Determine the (X, Y) coordinate at the center of the cell enclosing the given text.  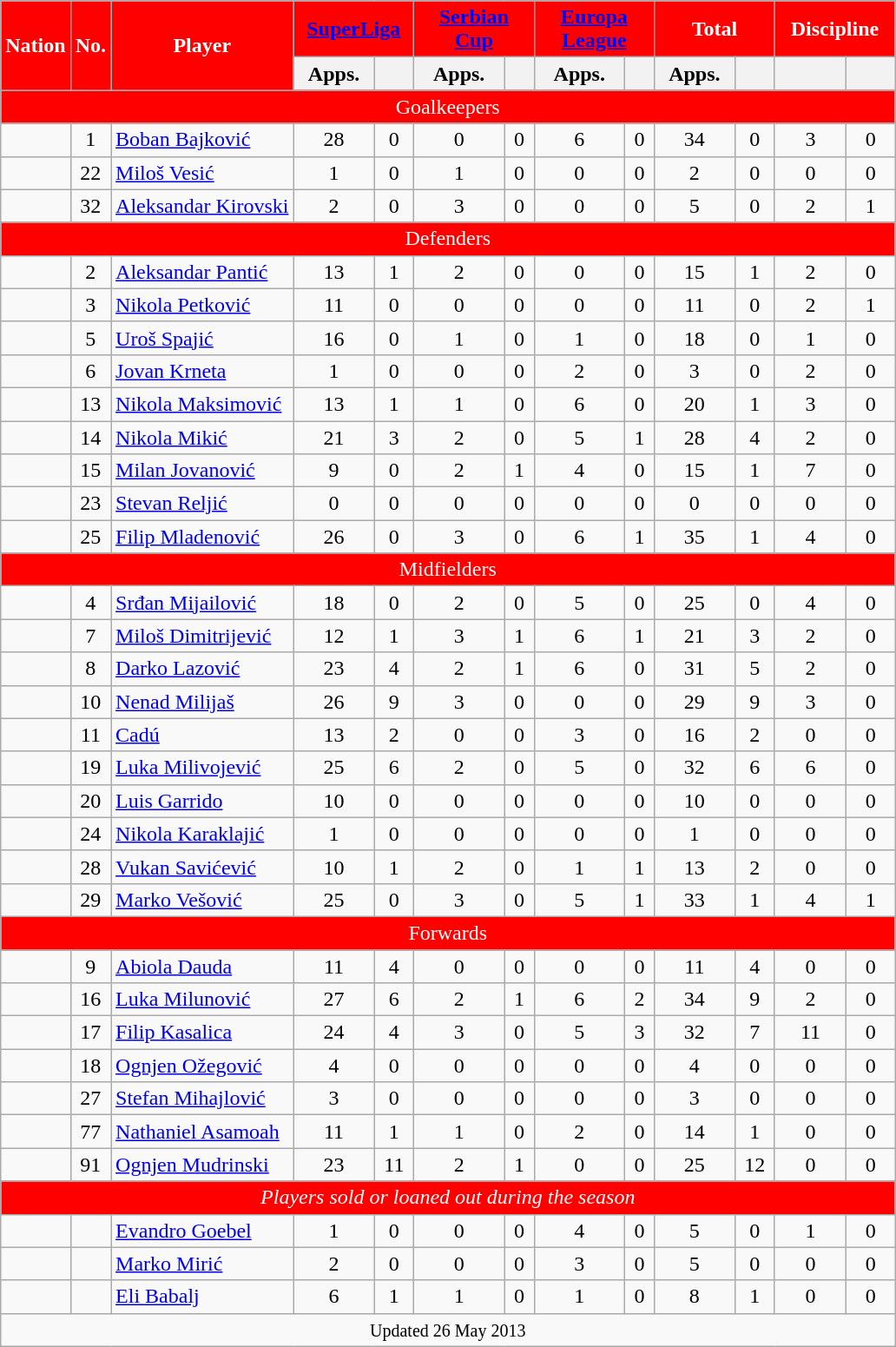
Marko Vešović (202, 900)
Miloš Dimitrijević (202, 636)
Nikola Petković (202, 305)
Ognjen Mudrinski (202, 1165)
Nenad Milijaš (202, 702)
SuperLiga (354, 30)
Aleksandar Kirovski (202, 206)
Filip Mladenović (202, 537)
Nathaniel Asamoah (202, 1132)
Filip Kasalica (202, 1033)
Total (715, 30)
Milan Jovanović (202, 471)
Discipline (835, 30)
Nikola Mikić (202, 437)
91 (90, 1165)
Luka Milivojević (202, 768)
Evandro Goebel (202, 1231)
Jovan Krneta (202, 371)
Uroš Spajić (202, 338)
Goalkeepers (448, 107)
No. (90, 45)
Nation (36, 45)
Srđan Mijailović (202, 603)
Ognjen Ožegović (202, 1066)
Stefan Mihajlović (202, 1099)
Luis Garrido (202, 801)
Defenders (448, 239)
Eli Babalj (202, 1297)
33 (695, 900)
Stevan Reljić (202, 504)
Forwards (448, 933)
31 (695, 669)
Marko Mirić (202, 1264)
19 (90, 768)
77 (90, 1132)
Europa League (594, 30)
35 (695, 537)
Vukan Savićević (202, 867)
Midfielders (448, 570)
Darko Lazović (202, 669)
Serbian Cup (474, 30)
17 (90, 1033)
Updated 26 May 2013 (448, 1330)
22 (90, 173)
Boban Bajković (202, 140)
Nikola Maksimović (202, 404)
Miloš Vesić (202, 173)
Player (202, 45)
Aleksandar Pantić (202, 272)
Cadú (202, 735)
Luka Milunović (202, 1000)
Abiola Dauda (202, 967)
Nikola Karaklajić (202, 834)
Players sold or loaned out during the season (448, 1198)
